Pinpoint the cell where the given text exists, returning its (X, Y) midpoint coordinate. 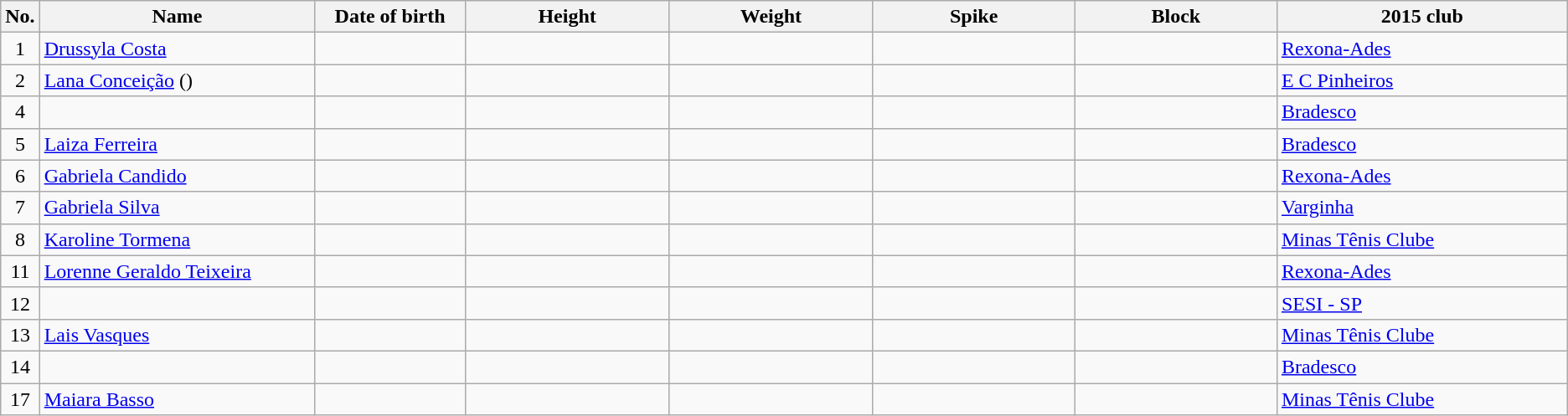
Karoline Tormena (177, 239)
2 (20, 80)
Height (568, 17)
8 (20, 239)
Name (177, 17)
Gabriela Candido (177, 176)
Lana Conceição () (177, 80)
Varginha (1422, 208)
12 (20, 303)
Weight (771, 17)
11 (20, 271)
6 (20, 176)
17 (20, 399)
Block (1176, 17)
E C Pinheiros (1422, 80)
1 (20, 49)
Drussyla Costa (177, 49)
Laiza Ferreira (177, 144)
Maiara Basso (177, 399)
5 (20, 144)
14 (20, 367)
7 (20, 208)
Lais Vasques (177, 335)
4 (20, 112)
Spike (973, 17)
2015 club (1422, 17)
Lorenne Geraldo Teixeira (177, 271)
13 (20, 335)
SESI - SP (1422, 303)
Gabriela Silva (177, 208)
Date of birth (390, 17)
No. (20, 17)
